Determine the (X, Y) coordinate at the center of the cell enclosing the given text.  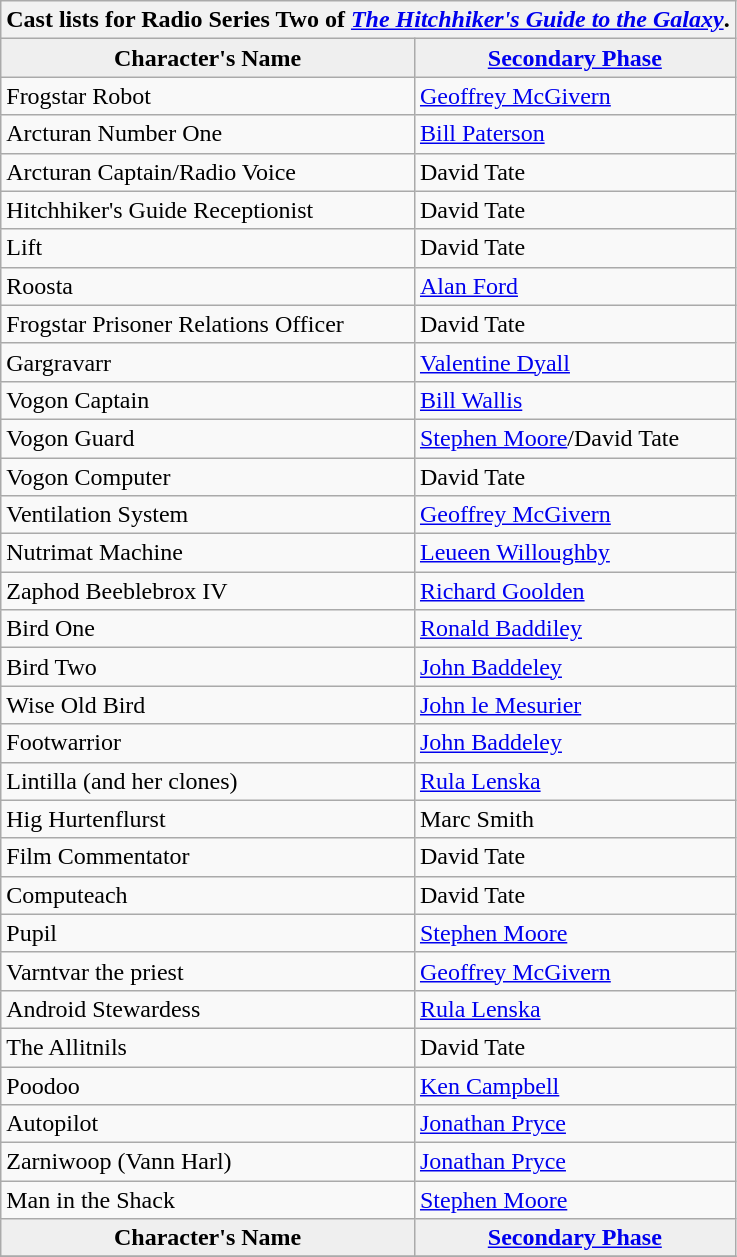
Arcturan Captain/Radio Voice (208, 172)
Bird One (208, 629)
Vogon Computer (208, 477)
Roosta (208, 286)
Alan Ford (574, 286)
Footwarrior (208, 743)
Stephen Moore/David Tate (574, 438)
Arcturan Number One (208, 134)
Richard Goolden (574, 591)
Film Commentator (208, 857)
Varntvar the priest (208, 971)
Bird Two (208, 667)
John le Mesurier (574, 705)
Frogstar Robot (208, 96)
Vogon Guard (208, 438)
Lintilla (and her clones) (208, 781)
Bill Paterson (574, 134)
The Allitnils (208, 1047)
Nutrimat Machine (208, 553)
Vogon Captain (208, 400)
Computeach (208, 895)
Man in the Shack (208, 1200)
Ken Campbell (574, 1085)
Zarniwoop (Vann Harl) (208, 1162)
Gargravarr (208, 362)
Autopilot (208, 1124)
Marc Smith (574, 819)
Wise Old Bird (208, 705)
Pupil (208, 933)
Ronald Baddiley (574, 629)
Leueen Willoughby (574, 553)
Android Stewardess (208, 1009)
Ventilation System (208, 515)
Cast lists for Radio Series Two of The Hitchhiker's Guide to the Galaxy. (368, 20)
Lift (208, 248)
Poodoo (208, 1085)
Valentine Dyall (574, 362)
Frogstar Prisoner Relations Officer (208, 324)
Bill Wallis (574, 400)
Zaphod Beeblebrox IV (208, 591)
Hig Hurtenflurst (208, 819)
Hitchhiker's Guide Receptionist (208, 210)
